Search for the cell housing the specified text and yield its (x, y) center coordinate. 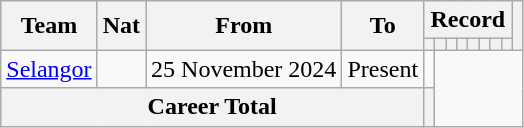
Nat (121, 26)
Selangor (49, 69)
25 November 2024 (244, 69)
Record (468, 20)
Team (49, 26)
Career Total (212, 107)
From (244, 26)
Present (383, 69)
To (383, 26)
